Return the [X, Y] coordinate for the center point of the cell that contains the specified text.  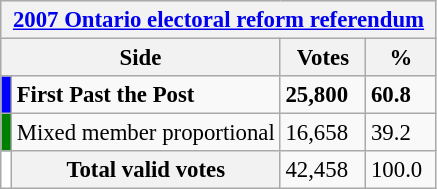
25,800 [323, 95]
Side [140, 58]
2007 Ontario electoral reform referendum [219, 20]
42,458 [323, 170]
60.8 [402, 95]
100.0 [402, 170]
Total valid votes [146, 170]
% [402, 58]
Votes [323, 58]
16,658 [323, 133]
Mixed member proportional [146, 133]
First Past the Post [146, 95]
39.2 [402, 133]
